Capture the cell that displays the provided text and extract its [x, y] central coordinate. 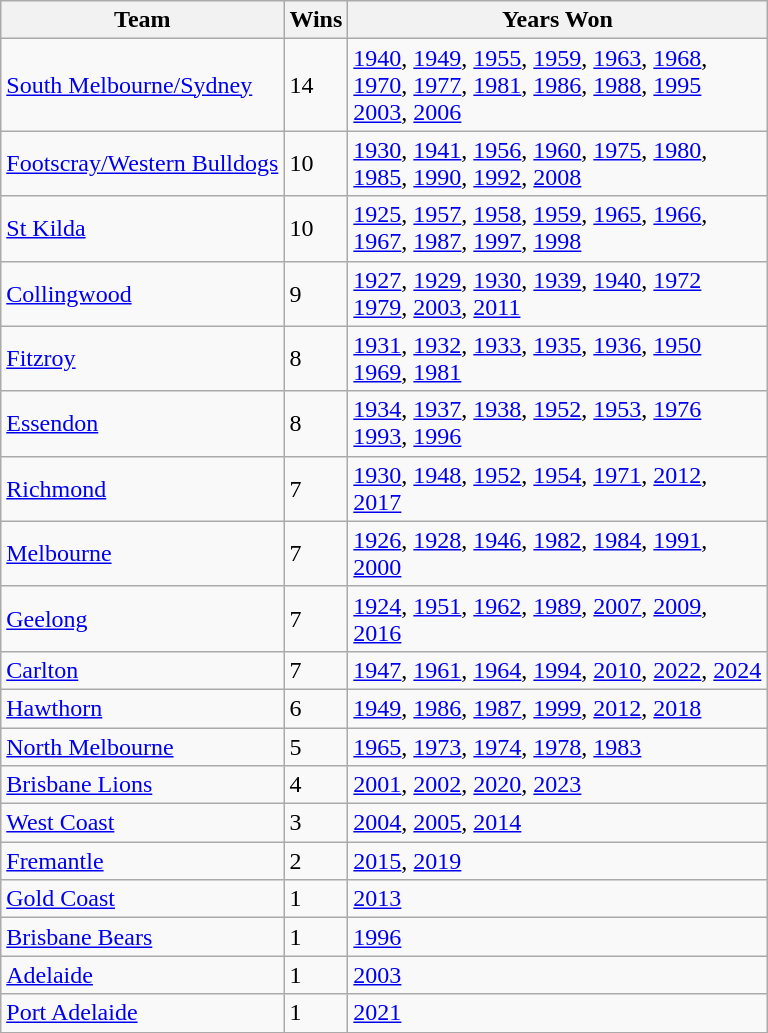
2001, 2002, 2020, 2023 [558, 785]
6 [316, 708]
Wins [316, 20]
South Melbourne/Sydney [142, 85]
2013 [558, 899]
9 [316, 294]
Richmond [142, 488]
3 [316, 823]
Port Adelaide [142, 1013]
1940, 1949, 1955, 1959, 1963, 1968,1970, 1977, 1981, 1986, 1988, 19952003, 2006 [558, 85]
2015, 2019 [558, 861]
1925, 1957, 1958, 1959, 1965, 1966,1967, 1987, 1997, 1998 [558, 228]
2004, 2005, 2014 [558, 823]
Footscray/Western Bulldogs [142, 164]
1949, 1986, 1987, 1999, 2012, 2018 [558, 708]
1926, 1928, 1946, 1982, 1984, 1991,2000 [558, 554]
1996 [558, 937]
Melbourne [142, 554]
Brisbane Bears [142, 937]
1934, 1937, 1938, 1952, 1953, 19761993, 1996 [558, 424]
Team [142, 20]
5 [316, 747]
Adelaide [142, 975]
2003 [558, 975]
Carlton [142, 670]
1931, 1932, 1933, 1935, 1936, 19501969, 1981 [558, 358]
2 [316, 861]
Fremantle [142, 861]
1965, 1973, 1974, 1978, 1983 [558, 747]
Essendon [142, 424]
1930, 1941, 1956, 1960, 1975, 1980,1985, 1990, 1992, 2008 [558, 164]
North Melbourne [142, 747]
Collingwood [142, 294]
14 [316, 85]
Hawthorn [142, 708]
Geelong [142, 618]
West Coast [142, 823]
Gold Coast [142, 899]
2021 [558, 1013]
Brisbane Lions [142, 785]
Fitzroy [142, 358]
St Kilda [142, 228]
Years Won [558, 20]
1927, 1929, 1930, 1939, 1940, 19721979, 2003, 2011 [558, 294]
1930, 1948, 1952, 1954, 1971, 2012,2017 [558, 488]
1947, 1961, 1964, 1994, 2010, 2022, 2024 [558, 670]
1924, 1951, 1962, 1989, 2007, 2009,2016 [558, 618]
4 [316, 785]
